Identify which cell holds the provided text, then report its [x, y] central coordinate. 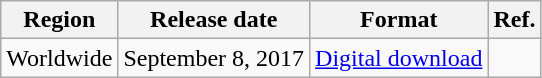
Ref. [514, 20]
Format [399, 20]
Worldwide [60, 58]
Digital download [399, 58]
Region [60, 20]
September 8, 2017 [214, 58]
Release date [214, 20]
